Determine the (x, y) coordinate at the center of the cell enclosing the given text.  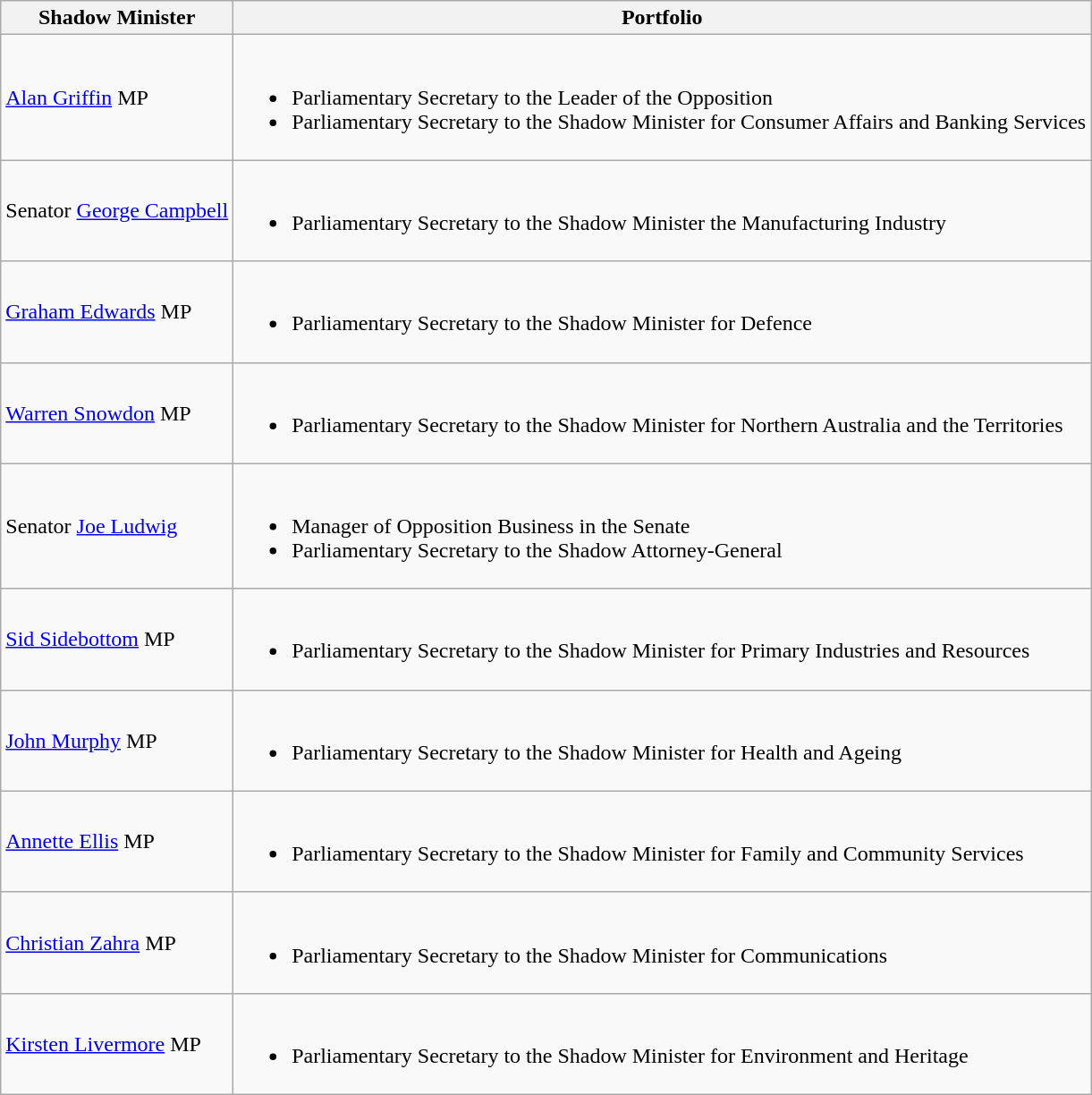
Parliamentary Secretary to the Shadow Minister for Primary Industries and Resources (662, 639)
Senator George Campbell (117, 211)
Alan Griffin MP (117, 98)
Portfolio (662, 18)
Warren Snowdon MP (117, 413)
Parliamentary Secretary to the Shadow Minister for Defence (662, 311)
Christian Zahra MP (117, 943)
Parliamentary Secretary to the Shadow Minister for Health and Ageing (662, 741)
Parliamentary Secretary to the Shadow Minister for Communications (662, 943)
Parliamentary Secretary to the Shadow Minister for Northern Australia and the Territories (662, 413)
John Murphy MP (117, 741)
Kirsten Livermore MP (117, 1043)
Shadow Minister (117, 18)
Parliamentary Secretary to the Shadow Minister the Manufacturing Industry (662, 211)
Parliamentary Secretary to the Shadow Minister for Environment and Heritage (662, 1043)
Senator Joe Ludwig (117, 526)
Parliamentary Secretary to the Shadow Minister for Family and Community Services (662, 841)
Graham Edwards MP (117, 311)
Sid Sidebottom MP (117, 639)
Annette Ellis MP (117, 841)
Parliamentary Secretary to the Leader of the OppositionParliamentary Secretary to the Shadow Minister for Consumer Affairs and Banking Services (662, 98)
Manager of Opposition Business in the SenateParliamentary Secretary to the Shadow Attorney-General (662, 526)
